From the cell containing the given text, extract its center point as (x, y) coordinate. 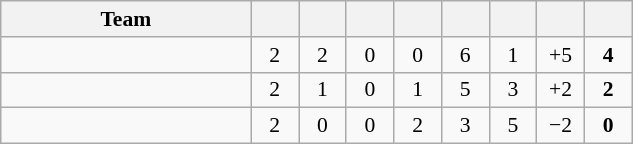
6 (465, 55)
4 (608, 55)
−2 (561, 126)
+5 (561, 55)
+2 (561, 90)
Team (126, 19)
